Find where the given text appears and provide that cell's center as (X, Y) coordinate. 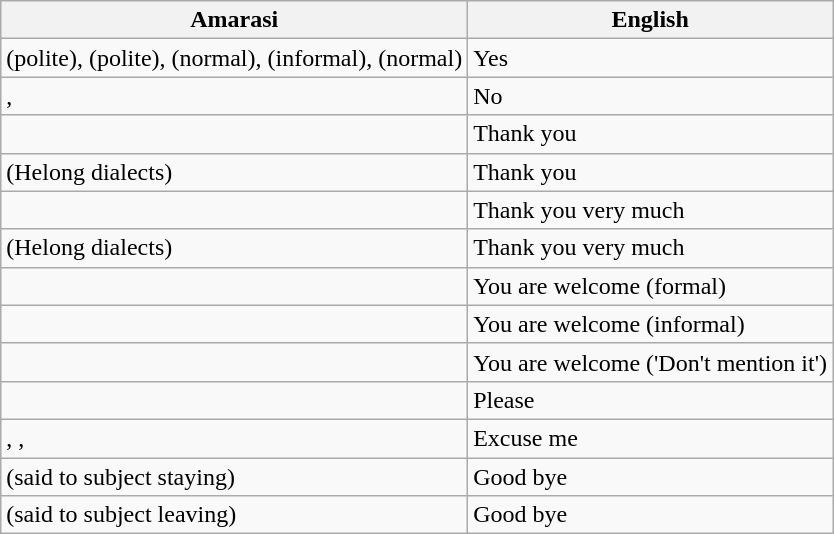
Please (650, 400)
(said to subject staying) (234, 477)
You are welcome (formal) (650, 286)
, , (234, 438)
English (650, 20)
(said to subject leaving) (234, 515)
, (234, 96)
Excuse me (650, 438)
You are welcome (informal) (650, 324)
You are welcome ('Don't mention it') (650, 362)
(polite), (polite), (normal), (informal), (normal) (234, 58)
Amarasi (234, 20)
No (650, 96)
Yes (650, 58)
